From the cell containing the given text, extract its center point as [x, y] coordinate. 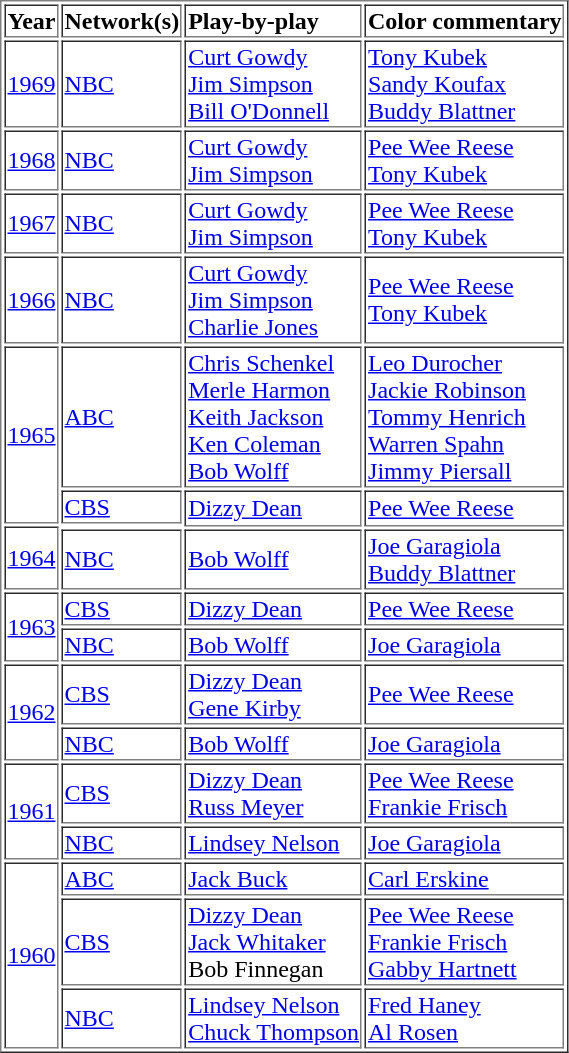
1967 [31, 224]
Joe GaragiolaBuddy Blattner [465, 560]
Curt GowdyJim Simpson Charlie Jones [274, 300]
Lindsey NelsonChuck Thompson [274, 1018]
Pee Wee ReeseFrankie Frisch [465, 794]
Dizzy DeanRuss Meyer [274, 794]
Year [31, 20]
Leo DurocherJackie RobinsonTommy HenrichWarren SpahnJimmy Piersall [465, 416]
Lindsey Nelson [274, 842]
Color commentary [465, 20]
1962 [31, 712]
Pee Wee ReeseFrankie FrischGabby Hartnett [465, 942]
Network(s) [122, 20]
Jack Buck [274, 878]
Curt GowdyJim SimpsonBill O'Donnell [274, 84]
Chris SchenkelMerle HarmonKeith JacksonKen ColemanBob Wolff [274, 416]
Play-by-play [274, 20]
1966 [31, 300]
1968 [31, 160]
1961 [31, 812]
1964 [31, 558]
1969 [31, 84]
Tony KubekSandy KoufaxBuddy Blattner [465, 84]
Dizzy DeanJack WhitakerBob Finnegan [274, 942]
Carl Erskine [465, 878]
Dizzy DeanGene Kirby [274, 694]
1965 [31, 434]
Fred HaneyAl Rosen [465, 1018]
1960 [31, 955]
1963 [31, 626]
